Capture the cell that displays the provided text and extract its (x, y) central coordinate. 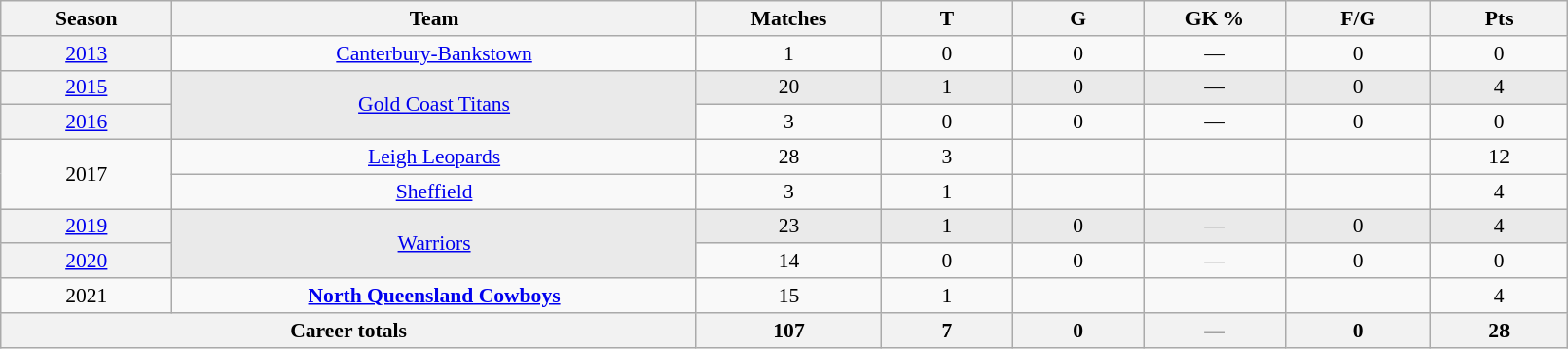
7 (948, 331)
23 (788, 227)
14 (788, 262)
Team (434, 18)
2019 (87, 227)
GK % (1215, 18)
20 (788, 87)
2021 (87, 296)
107 (788, 331)
T (948, 18)
Gold Coast Titans (434, 105)
2020 (87, 262)
Pts (1499, 18)
Sheffield (434, 192)
2015 (87, 87)
2013 (87, 53)
15 (788, 296)
G (1078, 18)
North Queensland Cowboys (434, 296)
2017 (87, 175)
Leigh Leopards (434, 157)
Matches (788, 18)
Warriors (434, 243)
Canterbury-Bankstown (434, 53)
F/G (1358, 18)
12 (1499, 157)
Career totals (348, 331)
Season (87, 18)
2016 (87, 122)
